Provide the (x, y) coordinate of the cell's center where the given text is located.  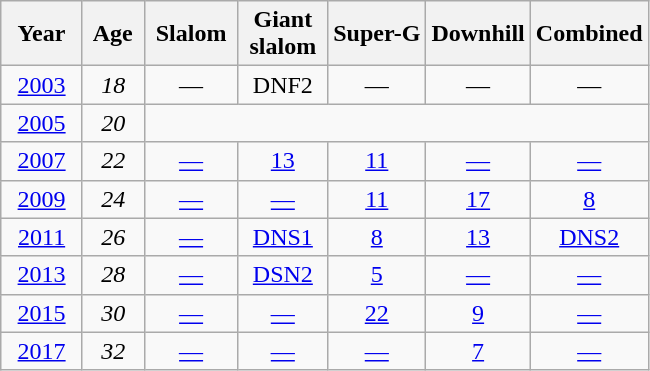
17 (478, 199)
7 (478, 351)
DNF2 (283, 85)
Giant slalom (283, 34)
2011 (42, 237)
Combined (589, 34)
20 (113, 123)
5 (377, 275)
2009 (42, 199)
Super-G (377, 34)
30 (113, 313)
24 (113, 199)
26 (113, 237)
DNS2 (589, 237)
28 (113, 275)
Age (113, 34)
2013 (42, 275)
Slalom (191, 34)
2007 (42, 161)
DSN2 (283, 275)
2015 (42, 313)
Downhill (478, 34)
2017 (42, 351)
9 (478, 313)
32 (113, 351)
2003 (42, 85)
18 (113, 85)
2005 (42, 123)
Year (42, 34)
DNS1 (283, 237)
